Pinpoint the cell where the given text exists, returning its [X, Y] midpoint coordinate. 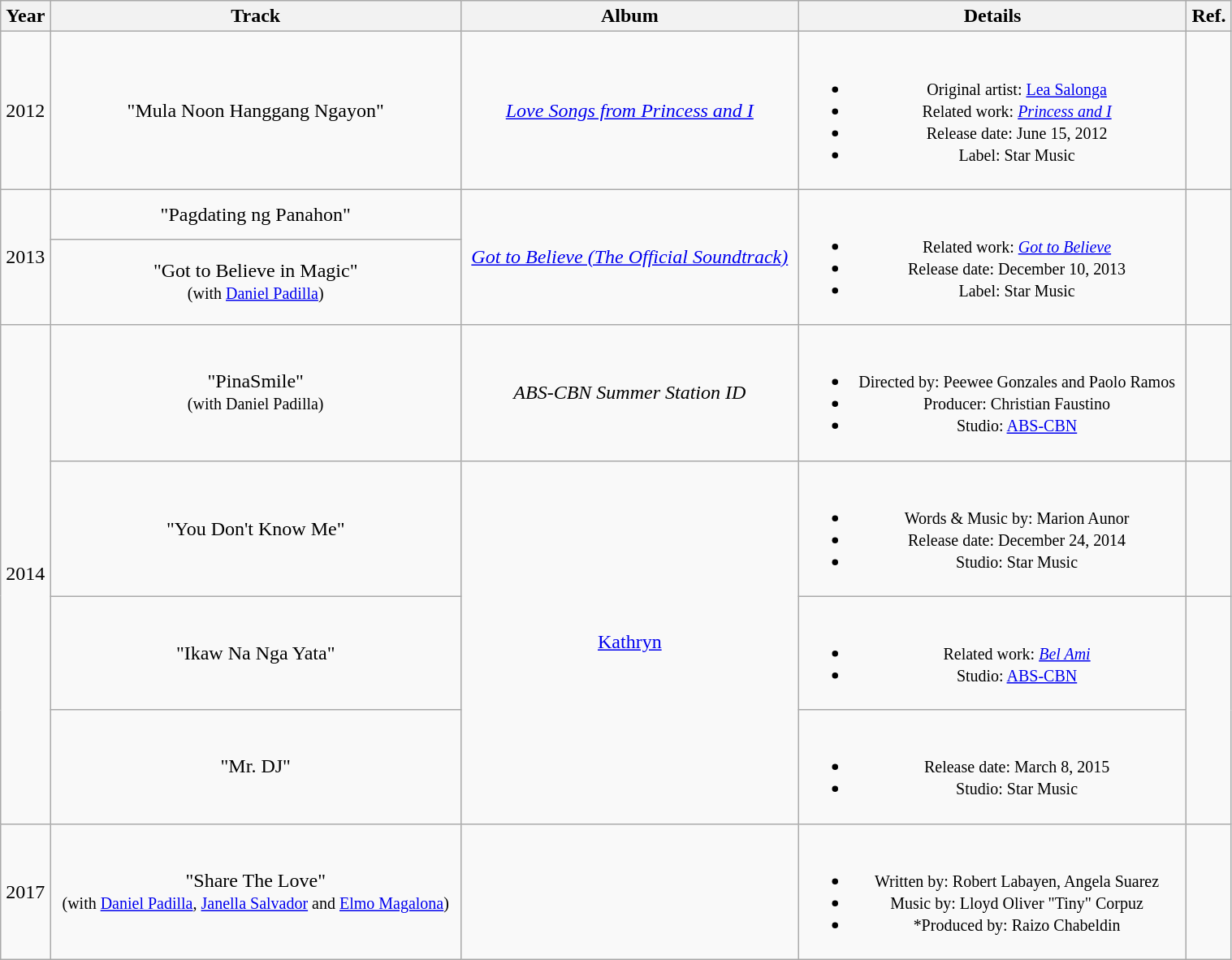
"PinaSmile"(with Daniel Padilla) [255, 393]
"Got to Believe in Magic"(with Daniel Padilla) [255, 283]
"Mula Noon Hanggang Ngayon" [255, 110]
Album [629, 16]
2014 [26, 574]
"Ikaw Na Nga Yata" [255, 653]
Got to Believe (The Official Soundtrack) [629, 257]
"You Don't Know Me" [255, 528]
Written by: Robert Labayen, Angela SuarezMusic by: Lloyd Oliver "Tiny" Corpuz*Produced by: Raizo Chabeldin [992, 892]
Related work: Got to BelieveRelease date: December 10, 2013Label: Star Music [992, 257]
"Share The Love"(with Daniel Padilla, Janella Salvador and Elmo Magalona) [255, 892]
"Mr. DJ" [255, 767]
Kathryn [629, 642]
Year [26, 16]
Details [992, 16]
Original artist: Lea SalongaRelated work: Princess and IRelease date: June 15, 2012Label: Star Music [992, 110]
2013 [26, 257]
2017 [26, 892]
Directed by: Peewee Gonzales and Paolo RamosProducer: Christian FaustinoStudio: ABS-CBN [992, 393]
2012 [26, 110]
"Pagdating ng Panahon" [255, 214]
Ref. [1208, 16]
Related work: Bel AmiStudio: ABS-CBN [992, 653]
ABS-CBN Summer Station ID [629, 393]
Track [255, 16]
Release date: March 8, 2015Studio: Star Music [992, 767]
Words & Music by: Marion AunorRelease date: December 24, 2014Studio: Star Music [992, 528]
Love Songs from Princess and I [629, 110]
